Return the (x, y) coordinate for the center point of the cell that contains the specified text.  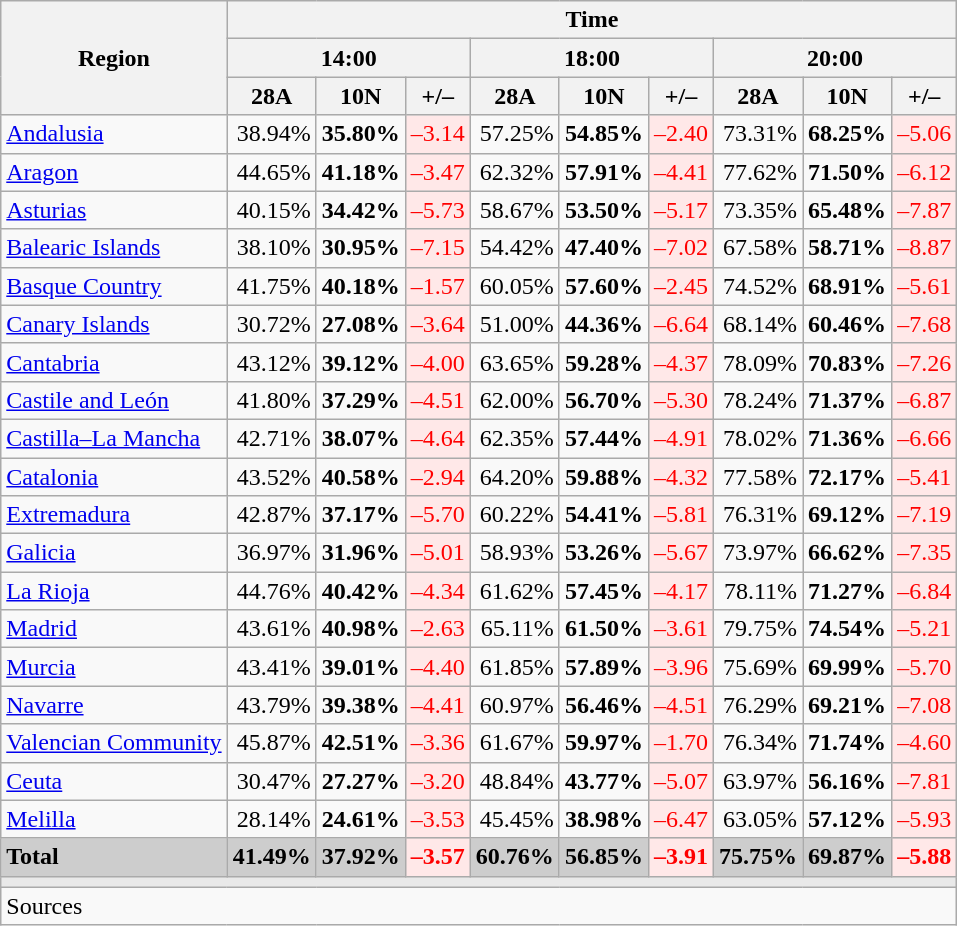
–5.41 (924, 477)
69.87% (848, 857)
51.00% (514, 324)
41.75% (272, 286)
–7.87 (924, 210)
–4.60 (924, 743)
–7.81 (924, 781)
–7.08 (924, 705)
40.58% (360, 477)
76.34% (758, 743)
43.52% (272, 477)
37.17% (360, 515)
65.11% (514, 629)
69.99% (848, 667)
57.12% (848, 819)
68.25% (848, 134)
77.58% (758, 477)
–2.45 (680, 286)
72.17% (848, 477)
34.42% (360, 210)
78.09% (758, 362)
62.32% (514, 172)
62.00% (514, 400)
–4.37 (680, 362)
42.71% (272, 438)
–5.21 (924, 629)
42.51% (360, 743)
57.91% (604, 172)
37.92% (360, 857)
39.01% (360, 667)
62.35% (514, 438)
–4.64 (438, 438)
53.26% (604, 553)
39.38% (360, 705)
–4.00 (438, 362)
76.31% (758, 515)
Asturias (114, 210)
47.40% (604, 248)
57.45% (604, 591)
56.46% (604, 705)
59.88% (604, 477)
45.87% (272, 743)
–2.40 (680, 134)
68.91% (848, 286)
14:00 (348, 58)
73.35% (758, 210)
75.69% (758, 667)
–4.40 (438, 667)
63.65% (514, 362)
Sources (479, 906)
Castile and León (114, 400)
–4.34 (438, 591)
–3.61 (680, 629)
30.47% (272, 781)
37.29% (360, 400)
56.85% (604, 857)
–5.93 (924, 819)
20:00 (834, 58)
57.44% (604, 438)
–7.02 (680, 248)
Extremadura (114, 515)
–5.81 (680, 515)
–6.84 (924, 591)
Madrid (114, 629)
38.94% (272, 134)
43.12% (272, 362)
–3.14 (438, 134)
76.29% (758, 705)
38.07% (360, 438)
60.05% (514, 286)
69.12% (848, 515)
60.22% (514, 515)
73.97% (758, 553)
La Rioja (114, 591)
18:00 (592, 58)
56.70% (604, 400)
24.61% (360, 819)
74.54% (848, 629)
57.60% (604, 286)
43.79% (272, 705)
43.61% (272, 629)
78.02% (758, 438)
43.77% (604, 781)
38.98% (604, 819)
65.48% (848, 210)
59.28% (604, 362)
–5.07 (680, 781)
–2.94 (438, 477)
–1.70 (680, 743)
–3.20 (438, 781)
–3.96 (680, 667)
–6.12 (924, 172)
–7.68 (924, 324)
–4.32 (680, 477)
–2.63 (438, 629)
63.97% (758, 781)
77.62% (758, 172)
Cantabria (114, 362)
30.72% (272, 324)
–5.06 (924, 134)
48.84% (514, 781)
Navarre (114, 705)
Andalusia (114, 134)
40.15% (272, 210)
–6.66 (924, 438)
68.14% (758, 324)
Ceuta (114, 781)
27.27% (360, 781)
–5.30 (680, 400)
Basque Country (114, 286)
30.95% (360, 248)
–5.73 (438, 210)
Total (114, 857)
63.05% (758, 819)
Balearic Islands (114, 248)
45.45% (514, 819)
70.83% (848, 362)
41.49% (272, 857)
Melilla (114, 819)
61.85% (514, 667)
40.42% (360, 591)
78.11% (758, 591)
Time (592, 20)
71.36% (848, 438)
44.36% (604, 324)
74.52% (758, 286)
40.98% (360, 629)
44.76% (272, 591)
58.71% (848, 248)
–7.15 (438, 248)
–8.87 (924, 248)
Catalonia (114, 477)
54.41% (604, 515)
Galicia (114, 553)
71.27% (848, 591)
–3.53 (438, 819)
56.16% (848, 781)
–5.01 (438, 553)
–4.91 (680, 438)
–7.26 (924, 362)
54.42% (514, 248)
–4.17 (680, 591)
71.50% (848, 172)
58.93% (514, 553)
61.50% (604, 629)
41.18% (360, 172)
–3.36 (438, 743)
57.25% (514, 134)
60.76% (514, 857)
28.14% (272, 819)
–3.57 (438, 857)
–7.35 (924, 553)
–5.17 (680, 210)
–5.67 (680, 553)
59.97% (604, 743)
38.10% (272, 248)
69.21% (848, 705)
Murcia (114, 667)
61.62% (514, 591)
–6.64 (680, 324)
73.31% (758, 134)
–5.88 (924, 857)
39.12% (360, 362)
31.96% (360, 553)
79.75% (758, 629)
71.37% (848, 400)
67.58% (758, 248)
75.75% (758, 857)
35.80% (360, 134)
61.67% (514, 743)
–3.91 (680, 857)
Region (114, 58)
–5.61 (924, 286)
–6.47 (680, 819)
Castilla–La Mancha (114, 438)
71.74% (848, 743)
42.87% (272, 515)
–7.19 (924, 515)
–1.57 (438, 286)
Valencian Community (114, 743)
–3.64 (438, 324)
40.18% (360, 286)
43.41% (272, 667)
57.89% (604, 667)
27.08% (360, 324)
54.85% (604, 134)
58.67% (514, 210)
53.50% (604, 210)
Canary Islands (114, 324)
60.97% (514, 705)
Aragon (114, 172)
78.24% (758, 400)
66.62% (848, 553)
–3.47 (438, 172)
36.97% (272, 553)
64.20% (514, 477)
–6.87 (924, 400)
60.46% (848, 324)
41.80% (272, 400)
44.65% (272, 172)
